Detect which cell encompasses the target text, then output its (X, Y) center coordinate. 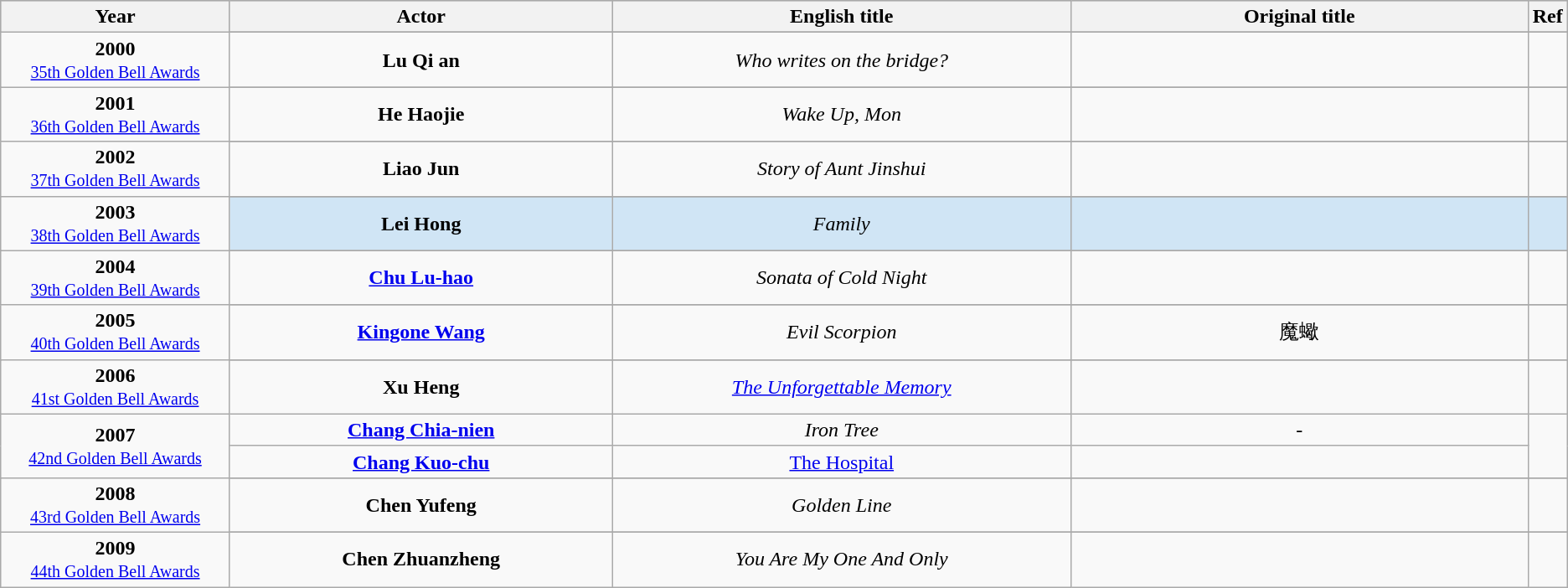
Wake Up, Mon (841, 114)
Ref (1548, 17)
He Haojie (420, 114)
Golden Line (841, 504)
Year (116, 17)
Who writes on the bridge? (841, 60)
Story of Aunt Jinshui (841, 169)
Kingone Wang (420, 332)
2001 36th Golden Bell Awards (116, 114)
Lu Qi an (420, 60)
Iron Tree (841, 430)
2003 38th Golden Bell Awards (116, 223)
Chang Chia-nien (420, 430)
Chu Lu-hao (420, 278)
Family (841, 223)
魔蠍 (1299, 332)
- (1299, 430)
Xu Heng (420, 387)
The Unforgettable Memory (841, 387)
Sonata of Cold Night (841, 278)
2008 43rd Golden Bell Awards (116, 504)
Chang Kuo-chu (420, 462)
2007 42nd Golden Bell Awards (116, 446)
2000 35th Golden Bell Awards (116, 60)
Original title (1299, 17)
2002 37th Golden Bell Awards (116, 169)
Actor (420, 17)
You Are My One And Only (841, 560)
2009 44th Golden Bell Awards (116, 560)
2004 39th Golden Bell Awards (116, 278)
Lei Hong (420, 223)
English title (841, 17)
Liao Jun (420, 169)
Chen Yufeng (420, 504)
Evil Scorpion (841, 332)
2006 41st Golden Bell Awards (116, 387)
2005 40th Golden Bell Awards (116, 332)
The Hospital (841, 462)
Chen Zhuanzheng (420, 560)
